Extract the [x, y] coordinate from the center of the cell holding the provided text.  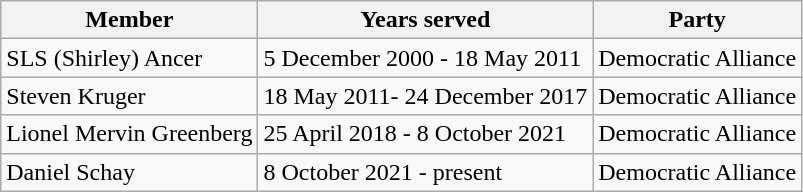
18 May 2011- 24 December 2017 [426, 96]
25 April 2018 - 8 October 2021 [426, 134]
Lionel Mervin Greenberg [130, 134]
Party [698, 20]
SLS (Shirley) Ancer [130, 58]
8 October 2021 - present [426, 172]
5 December 2000 - 18 May 2011 [426, 58]
Steven Kruger [130, 96]
Years served [426, 20]
Daniel Schay [130, 172]
Member [130, 20]
